Detect which cell encompasses the target text, then output its [x, y] center coordinate. 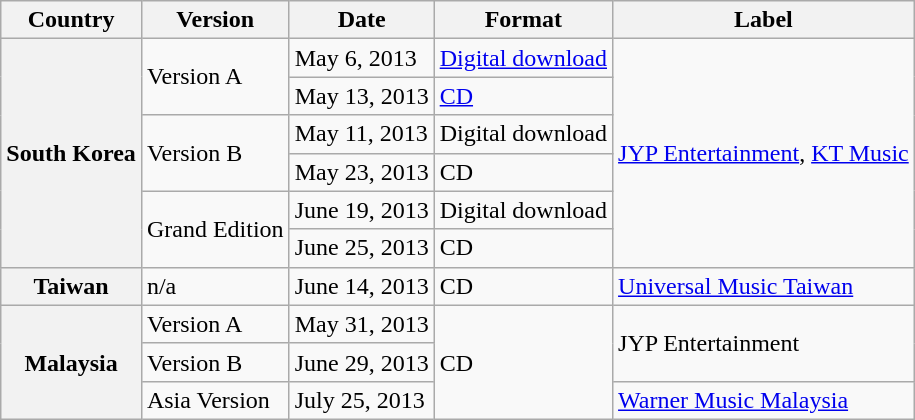
Version [215, 20]
Malaysia [72, 362]
Universal Music Taiwan [764, 286]
Asia Version [215, 400]
June 29, 2013 [362, 362]
Country [72, 20]
JYP Entertainment [764, 343]
Format [523, 20]
Date [362, 20]
May 6, 2013 [362, 58]
Taiwan [72, 286]
June 19, 2013 [362, 210]
n/a [215, 286]
Grand Edition [215, 229]
May 23, 2013 [362, 172]
JYP Entertainment, KT Music [764, 153]
Label [764, 20]
May 13, 2013 [362, 96]
July 25, 2013 [362, 400]
June 25, 2013 [362, 248]
South Korea [72, 153]
June 14, 2013 [362, 286]
May 11, 2013 [362, 134]
Warner Music Malaysia [764, 400]
May 31, 2013 [362, 324]
